Extract the [x, y] coordinate from the center of the cell holding the provided text.  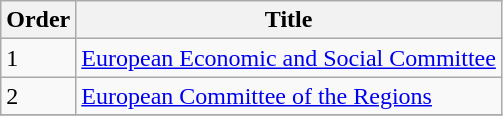
European Committee of the Regions [289, 96]
European Economic and Social Committee [289, 58]
Order [38, 20]
2 [38, 96]
1 [38, 58]
Title [289, 20]
